Pinpoint the cell where the given text exists, returning its (X, Y) midpoint coordinate. 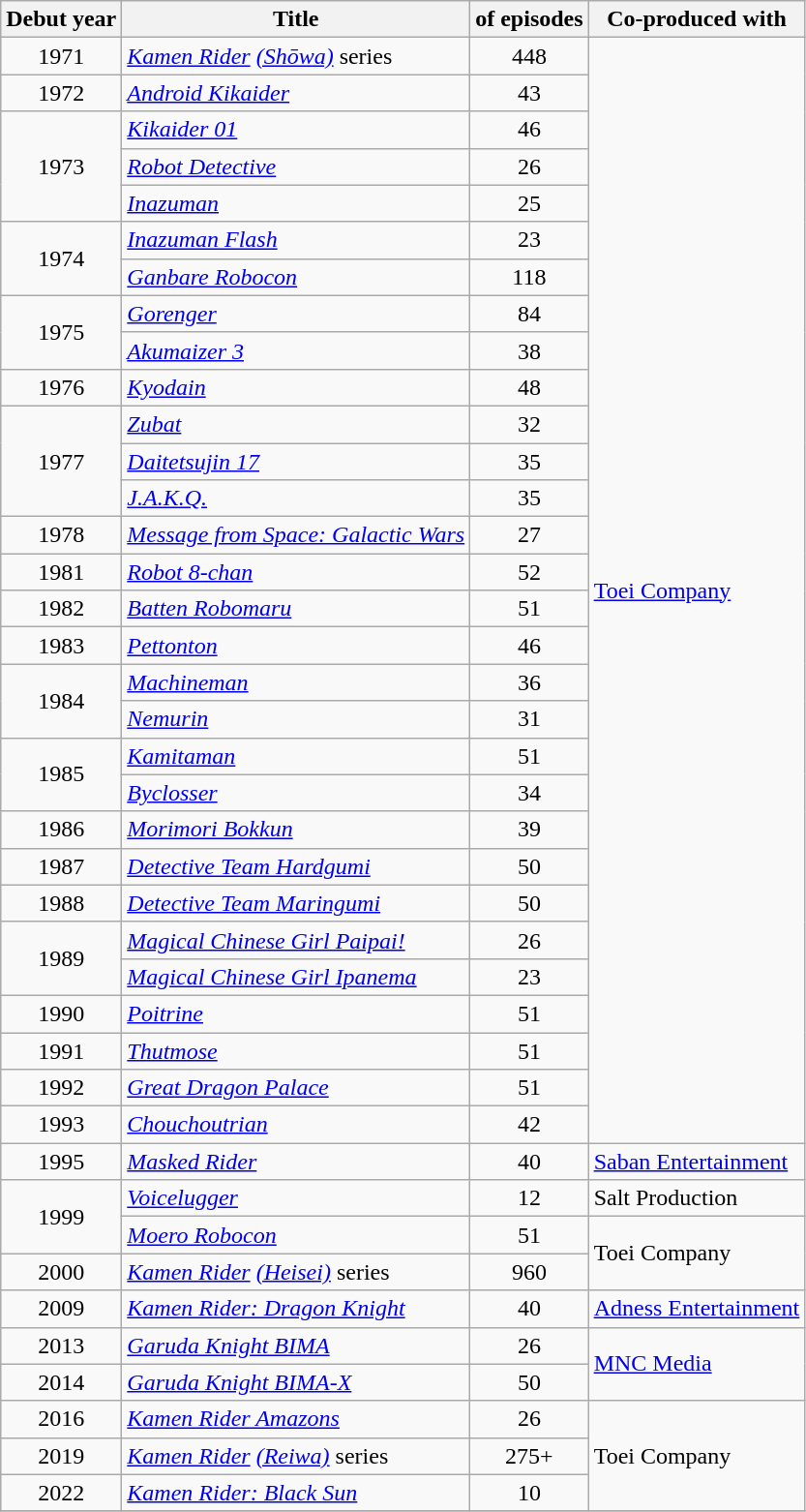
25 (529, 203)
43 (529, 93)
Byclosser (296, 793)
1974 (62, 258)
38 (529, 350)
Saban Entertainment (697, 1162)
Magical Chinese Girl Paipai! (296, 940)
1988 (62, 903)
Detective Team Maringumi (296, 903)
52 (529, 572)
275+ (529, 1456)
Thutmose (296, 1050)
2016 (62, 1419)
84 (529, 314)
Chouchoutrian (296, 1125)
12 (529, 1198)
MNC Media (697, 1364)
118 (529, 277)
1985 (62, 774)
of episodes (529, 19)
2019 (62, 1456)
Machineman (296, 682)
Kamitaman (296, 756)
Inazuman (296, 203)
Poitrine (296, 1013)
10 (529, 1493)
Garuda Knight BIMA (296, 1346)
Morimori Bokkun (296, 830)
32 (529, 424)
Message from Space: Galactic Wars (296, 535)
Debut year (62, 19)
Kyodain (296, 387)
960 (529, 1272)
1972 (62, 93)
Android Kikaider (296, 93)
1986 (62, 830)
1989 (62, 958)
Inazuman Flash (296, 240)
Co-produced with (697, 19)
1999 (62, 1217)
448 (529, 56)
Detective Team Hardgumi (296, 866)
1995 (62, 1162)
1991 (62, 1050)
Robot 8-chan (296, 572)
1976 (62, 387)
1993 (62, 1125)
Kamen Rider (Shōwa) series (296, 56)
2014 (62, 1382)
Pettonton (296, 646)
1990 (62, 1013)
Kamen Rider Amazons (296, 1419)
Kamen Rider: Dragon Knight (296, 1309)
Akumaizer 3 (296, 350)
1975 (62, 332)
Title (296, 19)
1981 (62, 572)
Masked Rider (296, 1162)
Garuda Knight BIMA-X (296, 1382)
2013 (62, 1346)
Daitetsujin 17 (296, 462)
Great Dragon Palace (296, 1088)
Voicelugger (296, 1198)
1987 (62, 866)
Salt Production (697, 1198)
31 (529, 719)
Kamen Rider (Heisei) series (296, 1272)
Adness Entertainment (697, 1309)
2009 (62, 1309)
Moero Robocon (296, 1235)
Robot Detective (296, 166)
42 (529, 1125)
1982 (62, 609)
1977 (62, 461)
48 (529, 387)
Magical Chinese Girl Ipanema (296, 977)
Batten Robomaru (296, 609)
Zubat (296, 424)
27 (529, 535)
2022 (62, 1493)
Nemurin (296, 719)
1984 (62, 701)
34 (529, 793)
36 (529, 682)
Ganbare Robocon (296, 277)
2000 (62, 1272)
Kamen Rider: Black Sun (296, 1493)
Kamen Rider (Reiwa) series (296, 1456)
1973 (62, 166)
Gorenger (296, 314)
1992 (62, 1088)
Kikaider 01 (296, 130)
39 (529, 830)
1978 (62, 535)
1983 (62, 646)
J.A.K.Q. (296, 499)
1971 (62, 56)
